Extract the [X, Y] coordinate from the center of the cell holding the provided text.  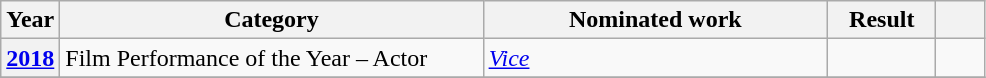
2018 [30, 58]
Result [882, 20]
Category [272, 20]
Nominated work [656, 20]
Year [30, 20]
Vice [656, 58]
Film Performance of the Year – Actor [272, 58]
